Determine the [x, y] coordinate at the center of the cell enclosing the given text.  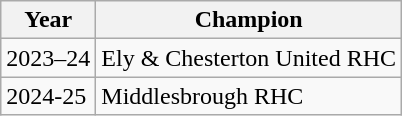
2024-25 [48, 96]
Middlesbrough RHC [249, 96]
Champion [249, 20]
Ely & Chesterton United RHC [249, 58]
2023–24 [48, 58]
Year [48, 20]
